For the text-containing cell, return its midpoint in [X, Y] coordinate format. 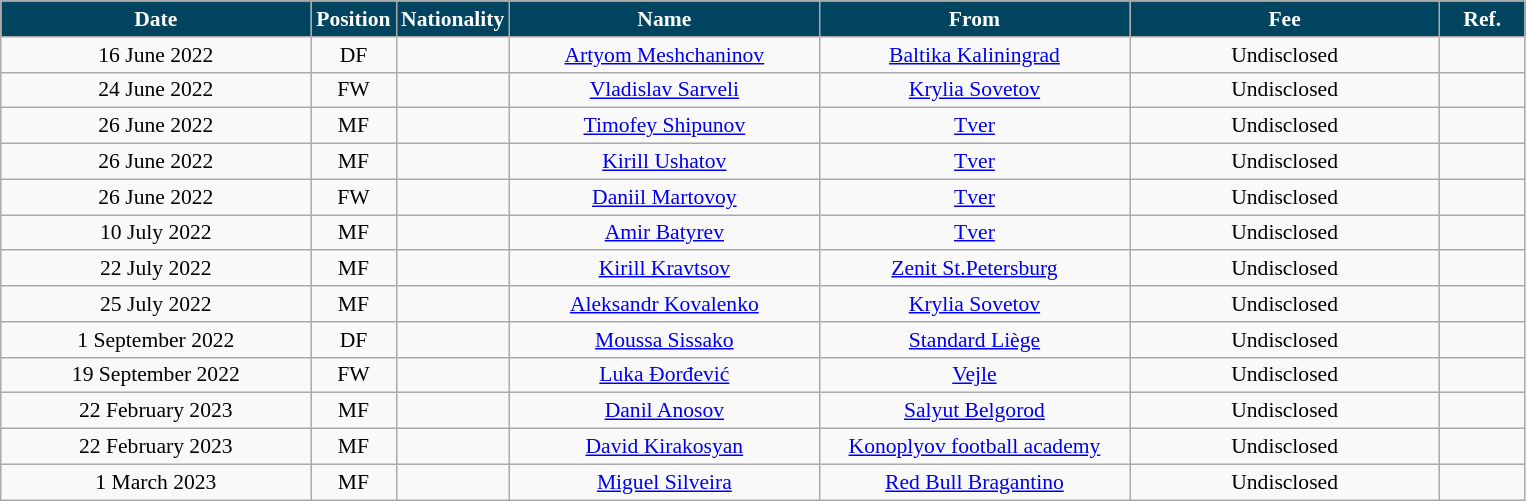
Moussa Sissako [664, 340]
Position [354, 19]
David Kirakosyan [664, 447]
Miguel Silveira [664, 482]
Vladislav Sarveli [664, 90]
Luka Đorđević [664, 375]
10 July 2022 [156, 233]
Ref. [1482, 19]
25 July 2022 [156, 304]
16 June 2022 [156, 55]
Artyom Meshchaninov [664, 55]
Danil Anosov [664, 411]
From [974, 19]
Zenit St.Petersburg [974, 269]
Vejle [974, 375]
24 June 2022 [156, 90]
19 September 2022 [156, 375]
Date [156, 19]
Kirill Kravtsov [664, 269]
Salyut Belgorod [974, 411]
Nationality [452, 19]
Red Bull Bragantino [974, 482]
Konoplyov football academy [974, 447]
Name [664, 19]
Kirill Ushatov [664, 162]
Baltika Kaliningrad [974, 55]
Daniil Martovoy [664, 197]
Aleksandr Kovalenko [664, 304]
1 September 2022 [156, 340]
1 March 2023 [156, 482]
Standard Liège [974, 340]
22 July 2022 [156, 269]
Amir Batyrev [664, 233]
Timofey Shipunov [664, 126]
Fee [1285, 19]
